Extract the [X, Y] coordinate from the center of the cell holding the provided text.  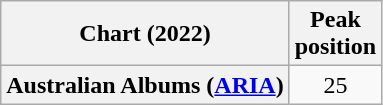
Peakposition [335, 34]
Chart (2022) [145, 34]
Australian Albums (ARIA) [145, 85]
25 [335, 85]
